Find where the given text appears and provide that cell's center as (x, y) coordinate. 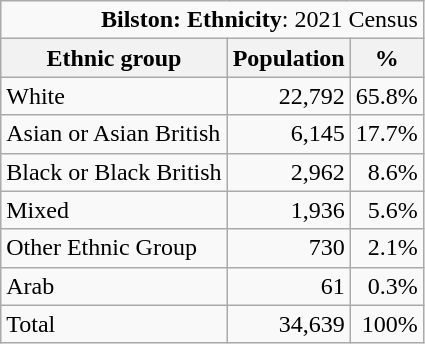
34,639 (288, 324)
61 (288, 286)
% (386, 58)
0.3% (386, 286)
100% (386, 324)
5.6% (386, 210)
White (114, 96)
Asian or Asian British (114, 134)
Other Ethnic Group (114, 248)
2,962 (288, 172)
22,792 (288, 96)
Population (288, 58)
6,145 (288, 134)
2.1% (386, 248)
730 (288, 248)
Ethnic group (114, 58)
8.6% (386, 172)
1,936 (288, 210)
Bilston: Ethnicity: 2021 Census (212, 20)
17.7% (386, 134)
Mixed (114, 210)
Black or Black British (114, 172)
Arab (114, 286)
Total (114, 324)
65.8% (386, 96)
